Find where the given text appears and provide that cell's center as [X, Y] coordinate. 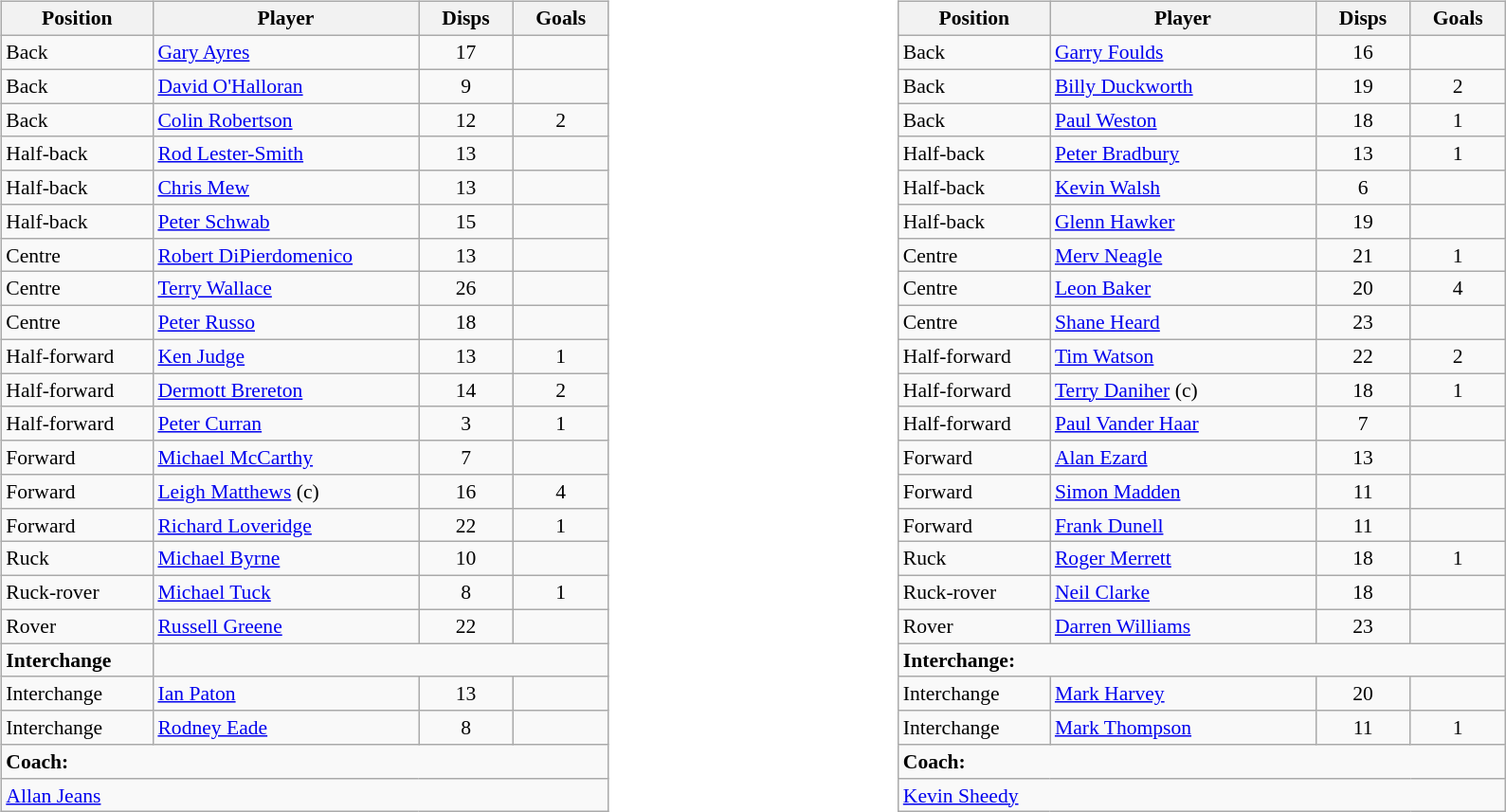
Rod Lester-Smith [285, 153]
Ken Judge [285, 356]
12 [466, 120]
Kevin Sheedy [1202, 795]
Leon Baker [1183, 289]
17 [466, 52]
Roger Merrett [1183, 559]
Michael Byrne [285, 559]
9 [466, 86]
Peter Curran [285, 424]
Kevin Walsh [1183, 188]
Rodney Eade [285, 728]
Alan Ezard [1183, 458]
Glenn Hawker [1183, 222]
Peter Schwab [285, 222]
Paul Vander Haar [1183, 424]
Darren Williams [1183, 626]
Allan Jeans [304, 795]
Michael Tuck [285, 592]
Billy Duckworth [1183, 86]
3 [466, 424]
Frank Dunell [1183, 525]
15 [466, 222]
Robert DiPierdomenico [285, 255]
Michael McCarthy [285, 458]
Garry Foulds [1183, 52]
Tim Watson [1183, 356]
Merv Neagle [1183, 255]
Mark Thompson [1183, 728]
Simon Madden [1183, 492]
Dermott Brereton [285, 390]
Terry Daniher (c) [1183, 390]
Paul Weston [1183, 120]
10 [466, 559]
6 [1363, 188]
Neil Clarke [1183, 592]
Ian Paton [285, 694]
Russell Greene [285, 626]
26 [466, 289]
Peter Bradbury [1183, 153]
Chris Mew [285, 188]
14 [466, 390]
Richard Loveridge [285, 525]
David O'Halloran [285, 86]
Mark Harvey [1183, 694]
Gary Ayres [285, 52]
Peter Russo [285, 322]
Interchange: [1202, 660]
Shane Heard [1183, 322]
21 [1363, 255]
Colin Robertson [285, 120]
Leigh Matthews (c) [285, 492]
Terry Wallace [285, 289]
